For the text-containing cell, return its midpoint in [X, Y] coordinate format. 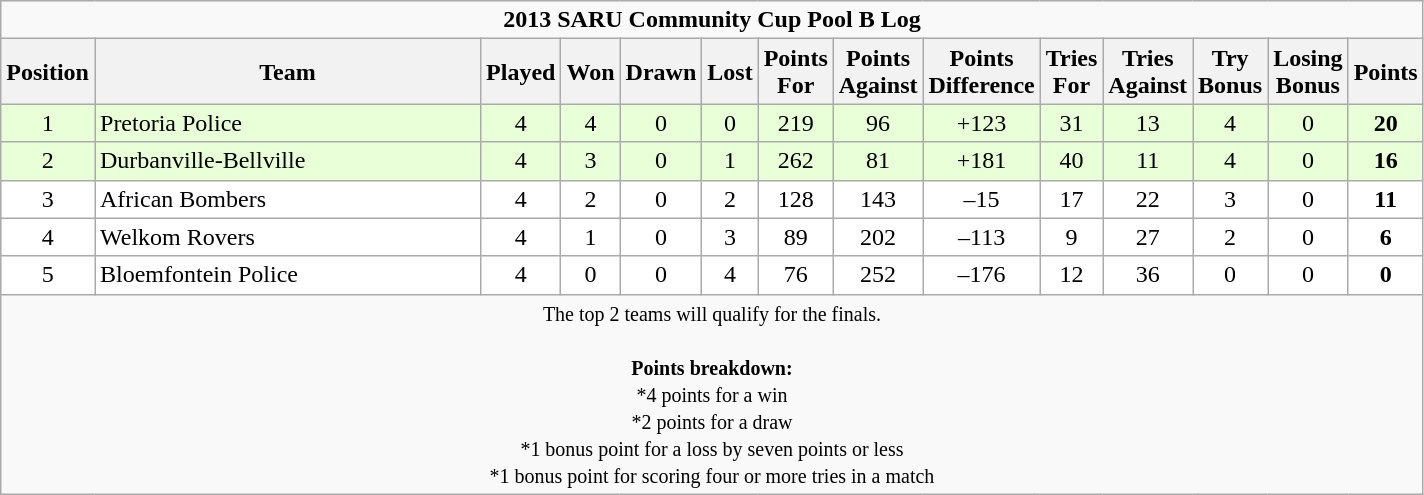
Tries For [1072, 72]
27 [1148, 237]
6 [1386, 237]
Points [1386, 72]
2013 SARU Community Cup Pool B Log [712, 20]
36 [1148, 275]
Position [48, 72]
17 [1072, 199]
–113 [982, 237]
9 [1072, 237]
Points For [796, 72]
5 [48, 275]
202 [878, 237]
Played [521, 72]
+181 [982, 161]
252 [878, 275]
Points Against [878, 72]
Durbanville-Bellville [287, 161]
16 [1386, 161]
African Bombers [287, 199]
12 [1072, 275]
31 [1072, 123]
13 [1148, 123]
Won [590, 72]
143 [878, 199]
89 [796, 237]
40 [1072, 161]
81 [878, 161]
96 [878, 123]
Lost [730, 72]
Team [287, 72]
Tries Against [1148, 72]
Try Bonus [1230, 72]
+123 [982, 123]
20 [1386, 123]
128 [796, 199]
262 [796, 161]
Points Difference [982, 72]
Drawn [661, 72]
Welkom Rovers [287, 237]
Losing Bonus [1308, 72]
219 [796, 123]
76 [796, 275]
Bloemfontein Police [287, 275]
22 [1148, 199]
Pretoria Police [287, 123]
–15 [982, 199]
–176 [982, 275]
